Scan for the cell matching the given text and deliver its (x, y) coordinate at center. 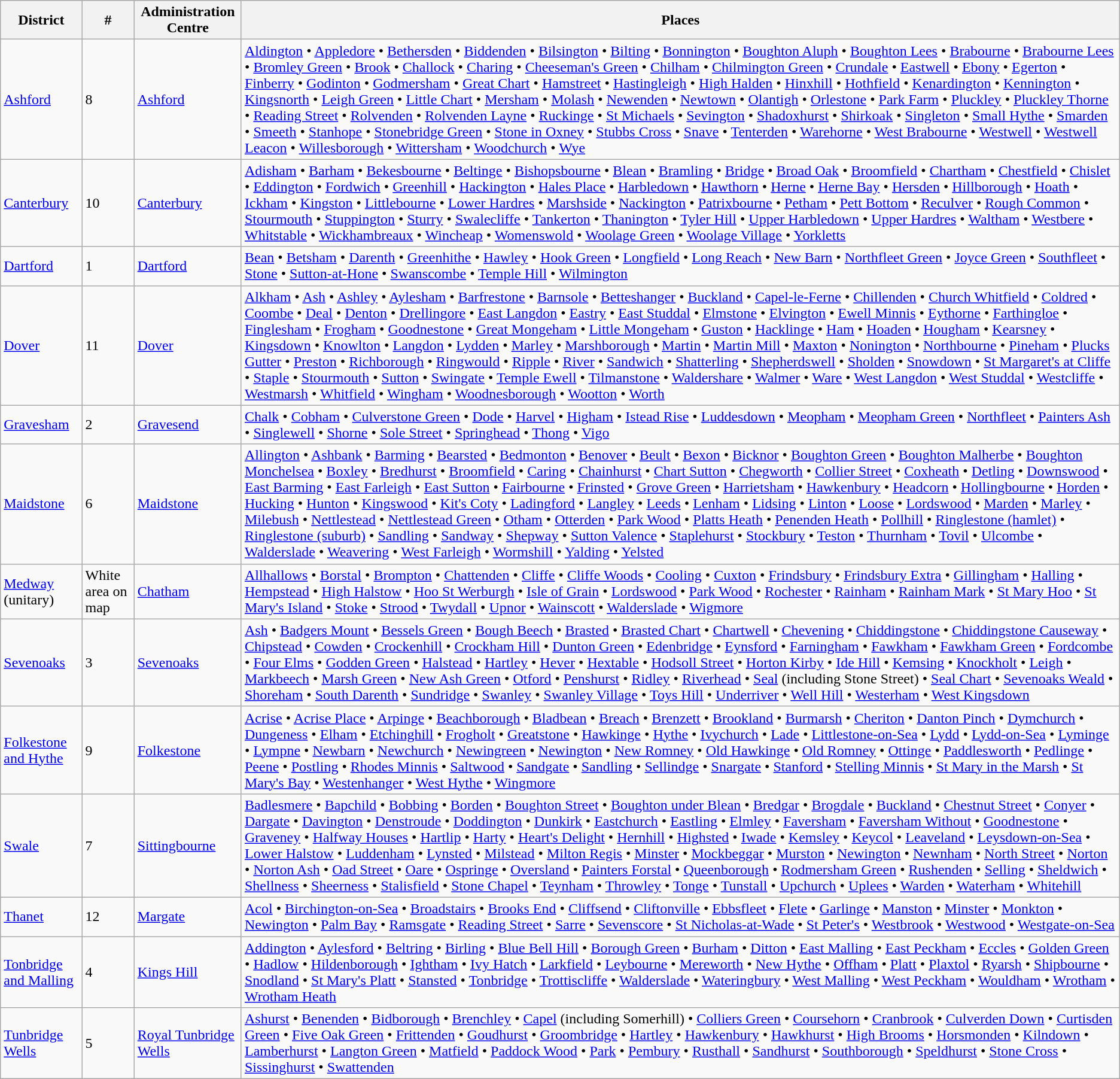
Administration Centre (188, 20)
8 (108, 99)
Margate (188, 917)
District (41, 20)
Kings Hill (188, 972)
Tunbridge Wells (41, 1044)
Chatham (188, 591)
4 (108, 972)
9 (108, 750)
Swale (41, 845)
1 (108, 266)
Folkestone and Hythe (41, 750)
Sittingbourne (188, 845)
# (108, 20)
Thanet (41, 917)
12 (108, 917)
Medway (unitary) (41, 591)
Gravesham (41, 425)
Folkestone (188, 750)
11 (108, 345)
10 (108, 203)
Gravesend (188, 425)
2 (108, 425)
5 (108, 1044)
7 (108, 845)
3 (108, 662)
Royal Tunbridge Wells (188, 1044)
White area on map (108, 591)
6 (108, 504)
Tonbridge and Malling (41, 972)
Places (680, 20)
